Extract the [x, y] coordinate from the center of the cell holding the provided text.  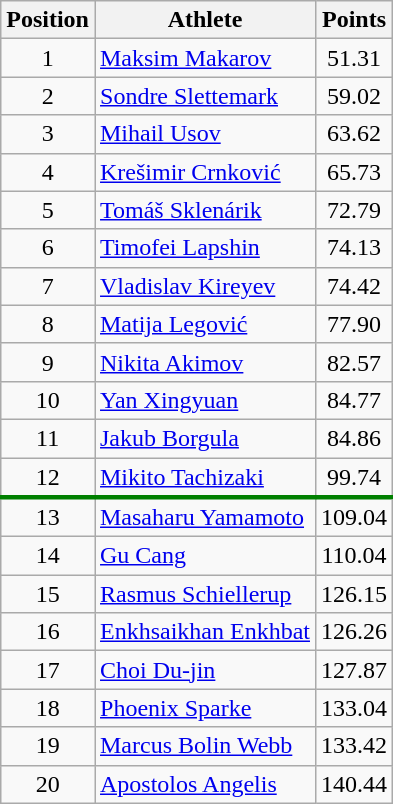
Tomáš Sklenárik [204, 210]
Krešimir Crnković [204, 172]
9 [48, 362]
15 [48, 594]
Sondre Slettemark [204, 96]
Yan Xingyuan [204, 400]
72.79 [354, 210]
126.26 [354, 632]
Jakub Borgula [204, 438]
59.02 [354, 96]
7 [48, 286]
Mikito Tachizaki [204, 478]
82.57 [354, 362]
Mihail Usov [204, 134]
Apostolos Angelis [204, 784]
8 [48, 324]
12 [48, 478]
18 [48, 708]
126.15 [354, 594]
14 [48, 556]
Athlete [204, 20]
13 [48, 517]
2 [48, 96]
20 [48, 784]
5 [48, 210]
99.74 [354, 478]
Phoenix Sparke [204, 708]
19 [48, 746]
110.04 [354, 556]
11 [48, 438]
4 [48, 172]
Points [354, 20]
Marcus Bolin Webb [204, 746]
Enkhsaikhan Enkhbat [204, 632]
Timofei Lapshin [204, 248]
10 [48, 400]
Choi Du-jin [204, 670]
65.73 [354, 172]
Matija Legović [204, 324]
127.87 [354, 670]
Rasmus Schiellerup [204, 594]
Vladislav Kireyev [204, 286]
74.42 [354, 286]
109.04 [354, 517]
Maksim Makarov [204, 58]
133.42 [354, 746]
133.04 [354, 708]
1 [48, 58]
Gu Cang [204, 556]
Masaharu Yamamoto [204, 517]
Position [48, 20]
6 [48, 248]
Nikita Akimov [204, 362]
84.86 [354, 438]
16 [48, 632]
63.62 [354, 134]
84.77 [354, 400]
3 [48, 134]
77.90 [354, 324]
74.13 [354, 248]
51.31 [354, 58]
17 [48, 670]
140.44 [354, 784]
